Pinpoint the cell where the given text exists, returning its (X, Y) midpoint coordinate. 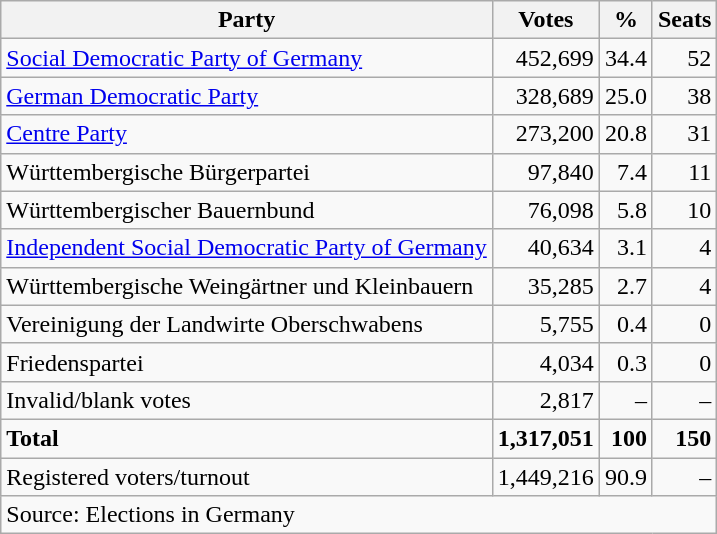
4,034 (546, 362)
38 (684, 96)
Party (247, 20)
2,817 (546, 400)
Total (247, 438)
Württembergische Weingärtner und Kleinbauern (247, 286)
31 (684, 134)
1,317,051 (546, 438)
0.3 (626, 362)
Social Democratic Party of Germany (247, 58)
Registered voters/turnout (247, 477)
Seats (684, 20)
Votes (546, 20)
20.8 (626, 134)
Source: Elections in Germany (359, 515)
Invalid/blank votes (247, 400)
90.9 (626, 477)
76,098 (546, 210)
3.1 (626, 248)
328,689 (546, 96)
Independent Social Democratic Party of Germany (247, 248)
Centre Party (247, 134)
11 (684, 172)
Württembergischer Bauernbund (247, 210)
Vereinigung der Landwirte Oberschwabens (247, 324)
150 (684, 438)
10 (684, 210)
40,634 (546, 248)
German Democratic Party (247, 96)
2.7 (626, 286)
25.0 (626, 96)
273,200 (546, 134)
34.4 (626, 58)
1,449,216 (546, 477)
100 (626, 438)
% (626, 20)
5.8 (626, 210)
7.4 (626, 172)
97,840 (546, 172)
452,699 (546, 58)
Württembergische Bürgerpartei (247, 172)
Friedenspartei (247, 362)
0.4 (626, 324)
5,755 (546, 324)
35,285 (546, 286)
52 (684, 58)
